For the text-containing cell, return its midpoint in [x, y] coordinate format. 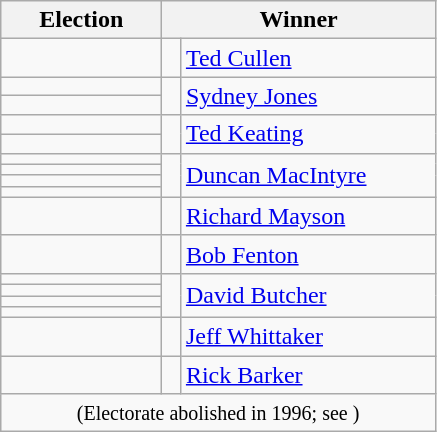
David Butcher [308, 295]
Duncan MacIntyre [308, 175]
Election [82, 20]
Jeff Whittaker [308, 337]
(Electorate abolished in 1996; see ) [218, 413]
Rick Barker [308, 375]
Sydney Jones [308, 96]
Bob Fenton [308, 254]
Winner [299, 20]
Ted Keating [308, 134]
Richard Mayson [308, 216]
Ted Cullen [308, 58]
